Determine the [x, y] coordinate at the center of the cell enclosing the given text.  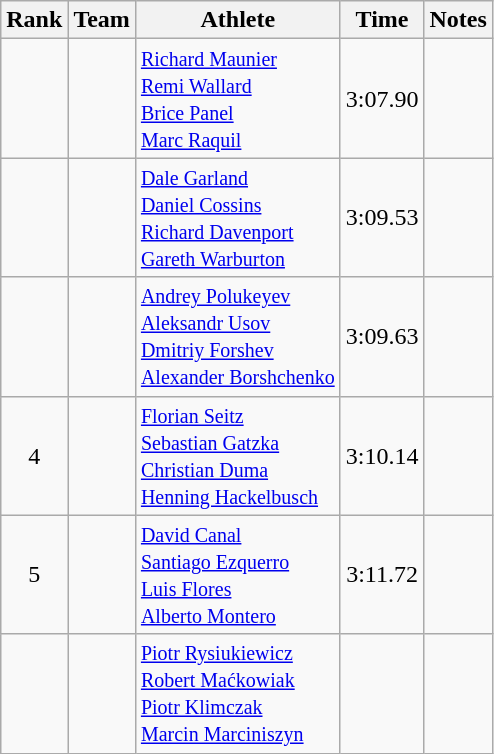
3:09.63 [382, 336]
3:09.53 [382, 218]
Time [382, 20]
3:11.72 [382, 574]
4 [34, 456]
Notes [458, 20]
Dale GarlandDaniel CossinsRichard DavenportGareth Warburton [238, 218]
3:10.14 [382, 456]
Team [102, 20]
David CanalSantiago EzquerroLuis FloresAlberto Montero [238, 574]
Athlete [238, 20]
3:07.90 [382, 98]
Richard MaunierRemi WallardBrice PanelMarc Raquil [238, 98]
Andrey PolukeyevAleksandr UsovDmitriy ForshevAlexander Borshchenko [238, 336]
Piotr RysiukiewiczRobert MaćkowiakPiotr KlimczakMarcin Marciniszyn [238, 694]
Florian SeitzSebastian GatzkaChristian DumaHenning Hackelbusch [238, 456]
5 [34, 574]
Rank [34, 20]
